Extract the [X, Y] coordinate from the center of the cell holding the provided text.  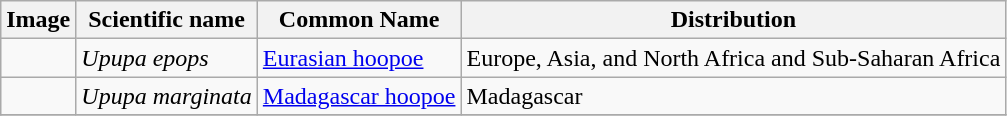
Madagascar hoopoe [359, 96]
Image [38, 20]
Upupa epops [167, 58]
Madagascar [734, 96]
Upupa marginata [167, 96]
Europe, Asia, and North Africa and Sub-Saharan Africa [734, 58]
Common Name [359, 20]
Eurasian hoopoe [359, 58]
Scientific name [167, 20]
Distribution [734, 20]
